From the cell containing the given text, extract its center point as (x, y) coordinate. 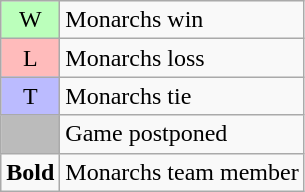
Bold (30, 172)
T (30, 96)
Monarchs tie (182, 96)
L (30, 58)
W (30, 20)
Monarchs win (182, 20)
Game postponed (182, 134)
Monarchs team member (182, 172)
Monarchs loss (182, 58)
